Determine the (x, y) coordinate at the center of the cell enclosing the given text.  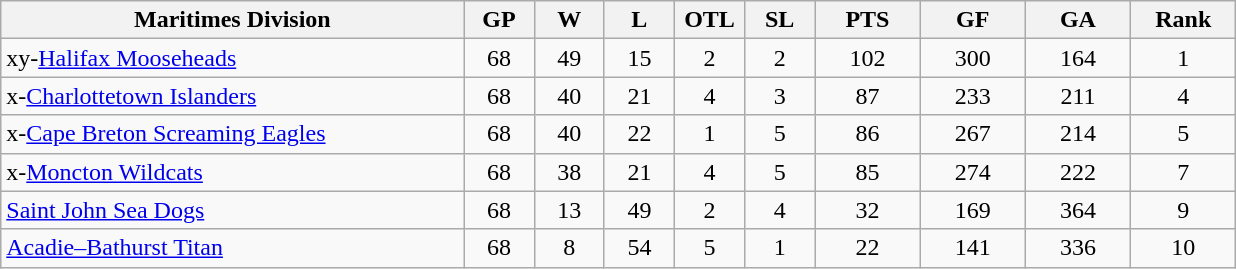
32 (868, 210)
SL (780, 20)
300 (972, 58)
102 (868, 58)
PTS (868, 20)
x-Charlottetown Islanders (232, 96)
164 (1078, 58)
8 (569, 248)
x-Moncton Wildcats (232, 172)
xy-Halifax Mooseheads (232, 58)
x-Cape Breton Screaming Eagles (232, 134)
3 (780, 96)
L (639, 20)
54 (639, 248)
Maritimes Division (232, 20)
10 (1184, 248)
364 (1078, 210)
274 (972, 172)
Saint John Sea Dogs (232, 210)
85 (868, 172)
Acadie–Bathurst Titan (232, 248)
13 (569, 210)
GA (1078, 20)
15 (639, 58)
267 (972, 134)
Rank (1184, 20)
38 (569, 172)
W (569, 20)
211 (1078, 96)
141 (972, 248)
87 (868, 96)
GF (972, 20)
222 (1078, 172)
OTL (709, 20)
169 (972, 210)
9 (1184, 210)
336 (1078, 248)
GP (499, 20)
233 (972, 96)
214 (1078, 134)
86 (868, 134)
7 (1184, 172)
